Provide the [X, Y] coordinate of the cell's center where the given text is located.  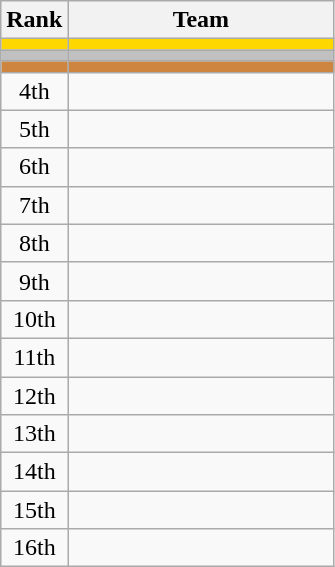
6th [34, 167]
12th [34, 395]
10th [34, 319]
8th [34, 243]
15th [34, 510]
9th [34, 281]
16th [34, 548]
Team [201, 20]
Rank [34, 20]
11th [34, 357]
5th [34, 129]
4th [34, 91]
14th [34, 472]
13th [34, 434]
7th [34, 205]
